Scan for the cell matching the given text and deliver its [x, y] coordinate at center. 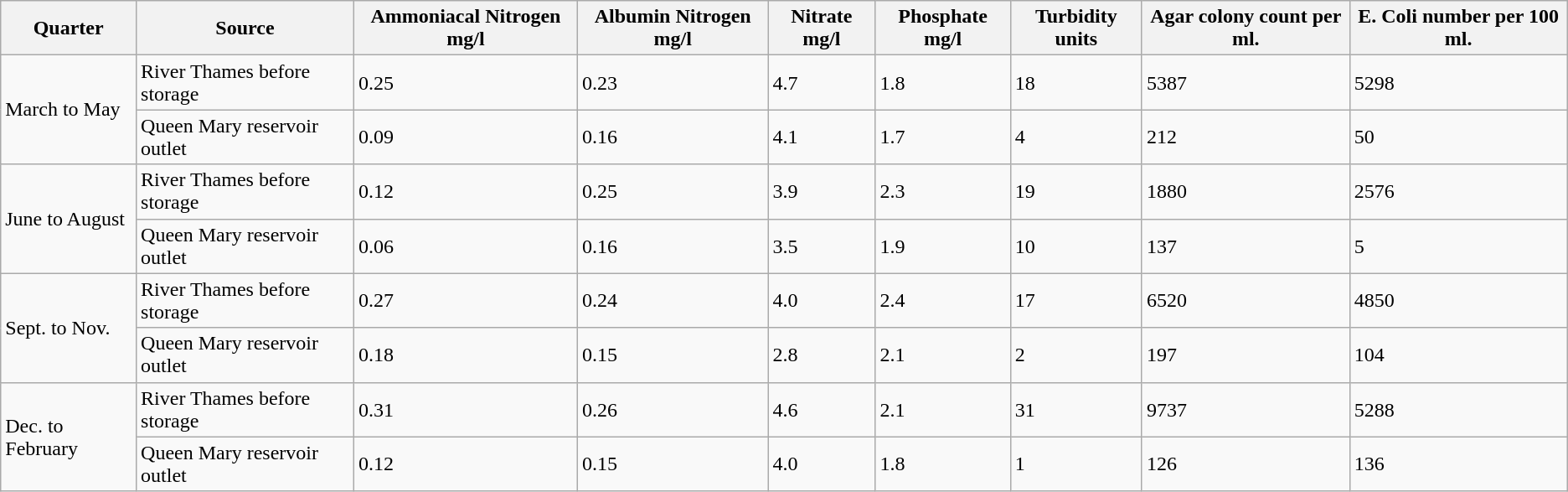
Dec. to February [69, 437]
Quarter [69, 28]
1880 [1246, 191]
Turbidity units [1075, 28]
Nitrate mg/l [822, 28]
3.5 [822, 246]
18 [1075, 82]
31 [1075, 409]
4850 [1458, 300]
212 [1246, 137]
1.7 [943, 137]
5288 [1458, 409]
4.1 [822, 137]
104 [1458, 355]
Agar colony count per ml. [1246, 28]
10 [1075, 246]
2.4 [943, 300]
Source [245, 28]
0.23 [673, 82]
2576 [1458, 191]
4 [1075, 137]
137 [1246, 246]
0.27 [466, 300]
Ammoniacal Nitrogen mg/l [466, 28]
June to August [69, 219]
126 [1246, 464]
197 [1246, 355]
0.06 [466, 246]
Phosphate mg/l [943, 28]
0.09 [466, 137]
Albumin Nitrogen mg/l [673, 28]
March to May [69, 110]
3.9 [822, 191]
0.18 [466, 355]
5 [1458, 246]
2.3 [943, 191]
6520 [1246, 300]
2 [1075, 355]
0.26 [673, 409]
0.24 [673, 300]
9737 [1246, 409]
19 [1075, 191]
5298 [1458, 82]
0.31 [466, 409]
17 [1075, 300]
1.9 [943, 246]
136 [1458, 464]
1 [1075, 464]
4.7 [822, 82]
E. Coli number per 100 ml. [1458, 28]
5387 [1246, 82]
Sept. to Nov. [69, 328]
4.6 [822, 409]
50 [1458, 137]
2.8 [822, 355]
